For the text-containing cell, return its midpoint in [x, y] coordinate format. 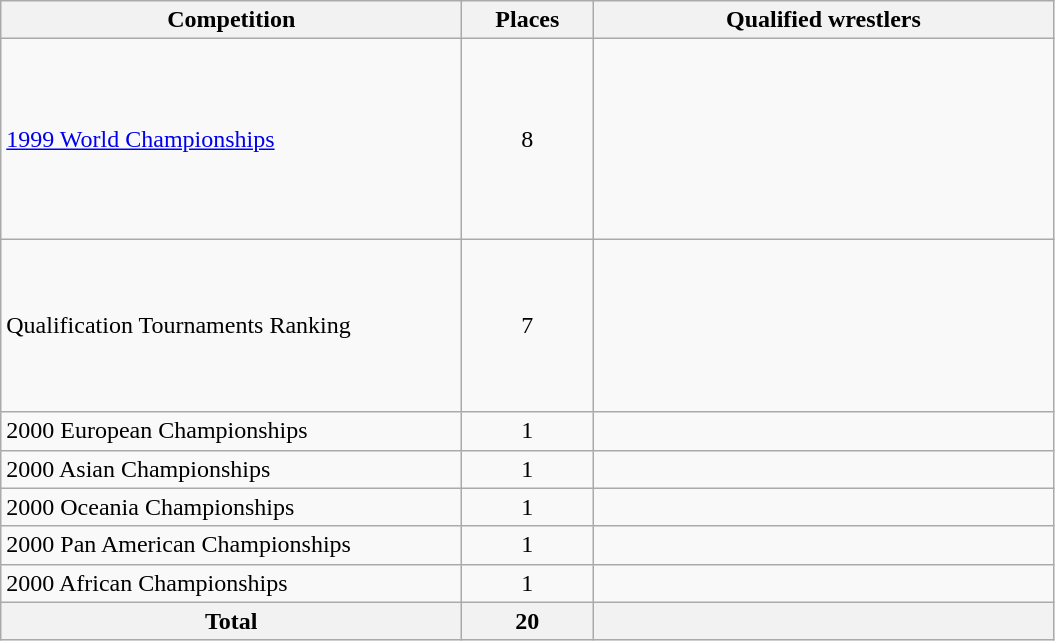
2000 Oceania Championships [232, 507]
Competition [232, 20]
8 [528, 139]
Qualified wrestlers [824, 20]
2000 Asian Championships [232, 469]
1999 World Championships [232, 139]
2000 African Championships [232, 583]
7 [528, 326]
Places [528, 20]
2000 European Championships [232, 431]
Total [232, 621]
Qualification Tournaments Ranking [232, 326]
2000 Pan American Championships [232, 545]
20 [528, 621]
